Capture the cell that displays the provided text and extract its (x, y) central coordinate. 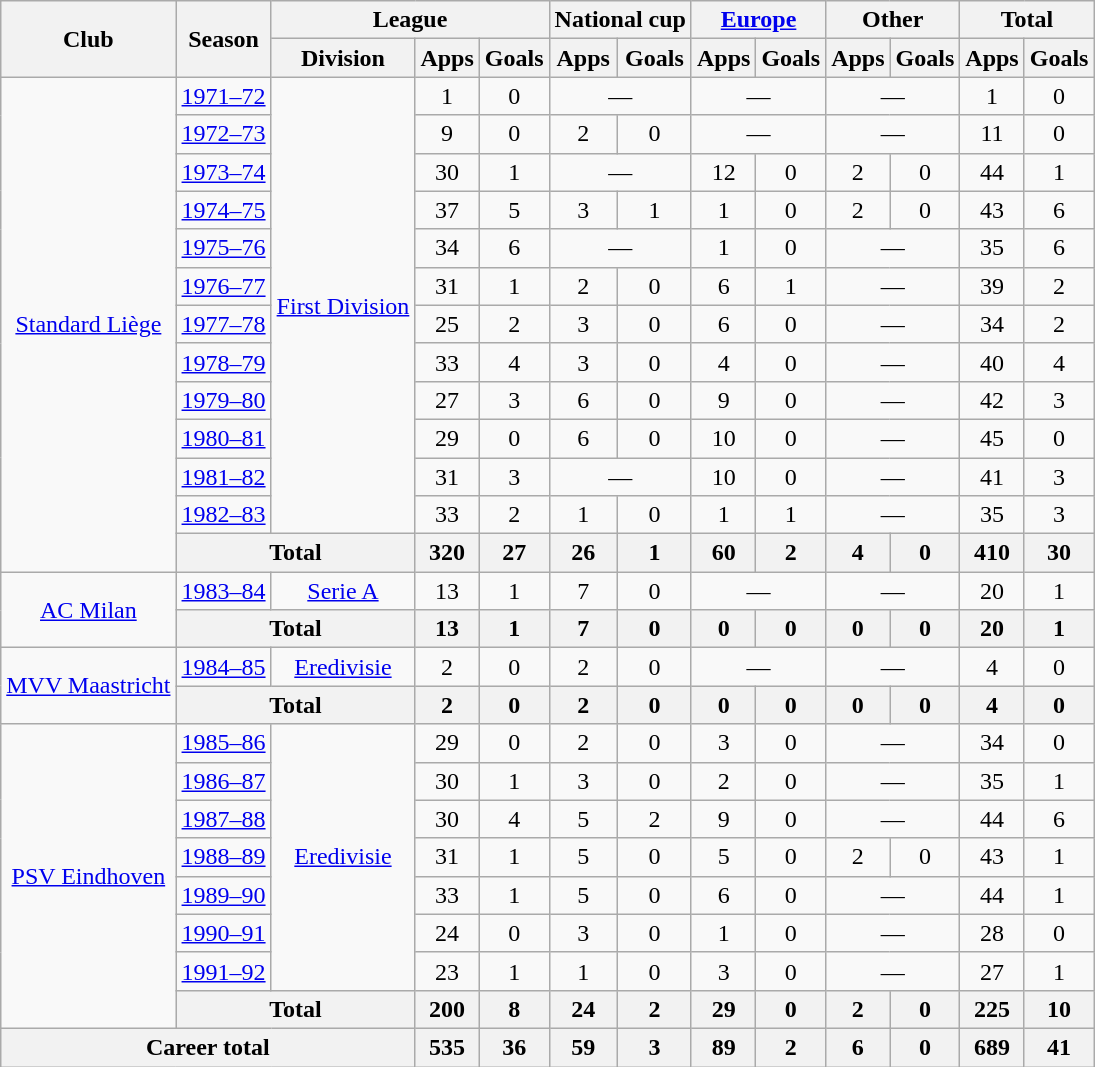
Club (88, 39)
28 (992, 933)
89 (723, 1047)
1981–82 (224, 477)
1972–73 (224, 134)
225 (992, 1009)
1982–83 (224, 515)
23 (447, 971)
1980–81 (224, 438)
1987–88 (224, 819)
Standard Liège (88, 324)
1979–80 (224, 400)
25 (447, 324)
League (410, 20)
1989–90 (224, 895)
1976–77 (224, 286)
1984–85 (224, 667)
26 (583, 553)
12 (723, 172)
59 (583, 1047)
689 (992, 1047)
535 (447, 1047)
40 (992, 362)
320 (447, 553)
1975–76 (224, 248)
60 (723, 553)
Other (893, 20)
Europe (758, 20)
National cup (620, 20)
Career total (208, 1047)
PSV Eindhoven (88, 876)
37 (447, 210)
MVV Maastricht (88, 686)
36 (514, 1047)
200 (447, 1009)
Serie A (343, 591)
1973–74 (224, 172)
1978–79 (224, 362)
11 (992, 134)
42 (992, 400)
1986–87 (224, 781)
1988–89 (224, 857)
1983–84 (224, 591)
1991–92 (224, 971)
1971–72 (224, 96)
410 (992, 553)
1990–91 (224, 933)
AC Milan (88, 610)
Season (224, 39)
8 (514, 1009)
1977–78 (224, 324)
45 (992, 438)
First Division (343, 306)
Division (343, 58)
1974–75 (224, 210)
1985–86 (224, 743)
39 (992, 286)
